Scan for the cell matching the given text and deliver its [x, y] coordinate at center. 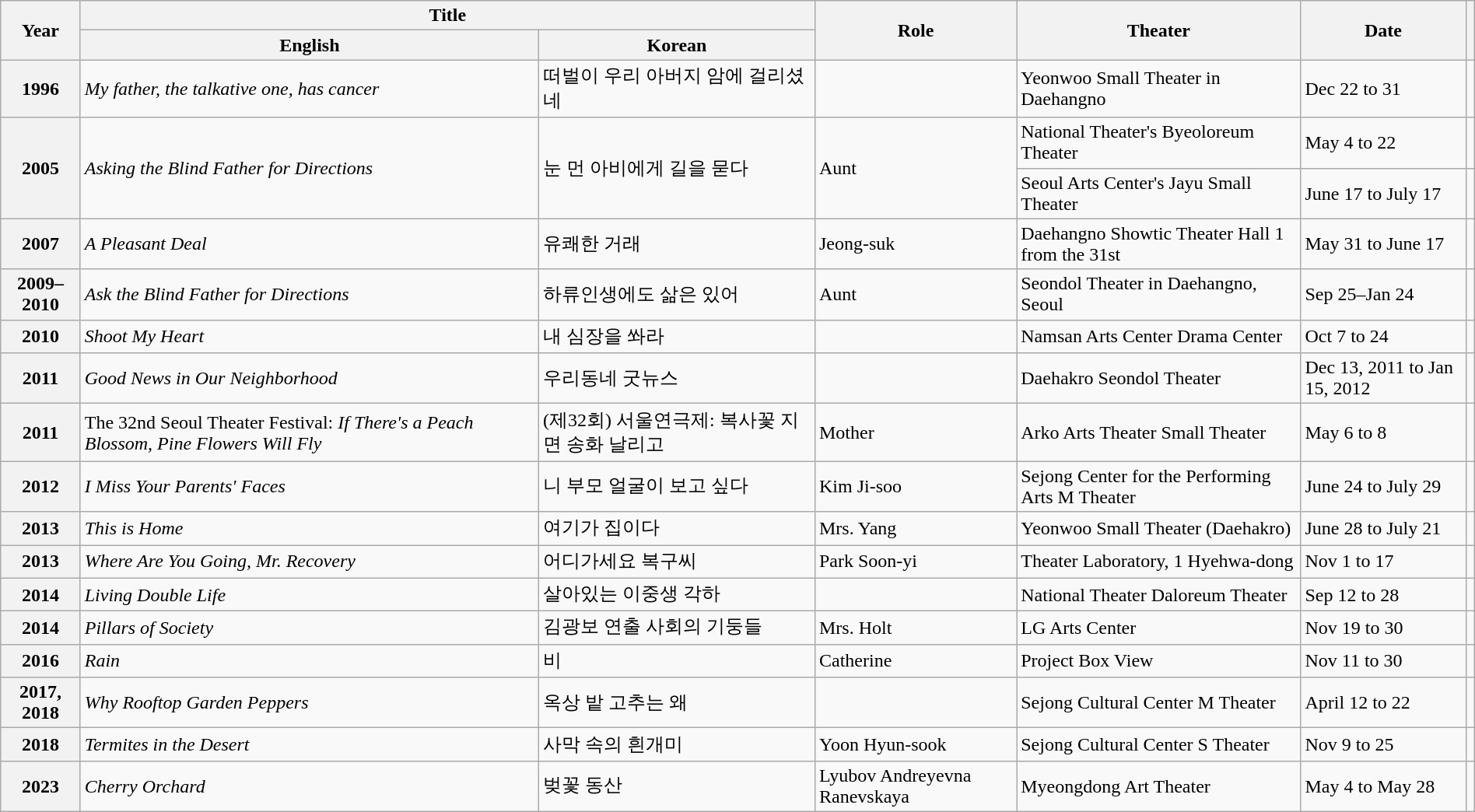
Myeongdong Art Theater [1159, 786]
Lyubov Andreyevna Ranevskaya [915, 786]
Mrs. Yang [915, 529]
여기가 집이다 [677, 529]
2005 [40, 168]
Park Soon-yi [915, 562]
하류인생에도 삶은 있어 [677, 294]
My father, the talkative one, has cancer [310, 89]
Namsan Arts Center Drama Center [1159, 336]
Mother [915, 432]
June 24 to July 29 [1383, 487]
Year [40, 30]
Shoot My Heart [310, 336]
Nov 19 to 30 [1383, 628]
I Miss Your Parents' Faces [310, 487]
2012 [40, 487]
May 31 to June 17 [1383, 244]
옥상 밭 고추는 왜 [677, 703]
김광보 연출 사회의 기둥들 [677, 628]
LG Arts Center [1159, 628]
Kim Ji-soo [915, 487]
Mrs. Holt [915, 628]
June 17 to July 17 [1383, 193]
Nov 1 to 17 [1383, 562]
The 32nd Seoul Theater Festival: If There's a Peach Blossom, Pine Flowers Will Fly [310, 432]
Pillars of Society [310, 628]
Yeonwoo Small Theater in Daehangno [1159, 89]
비 [677, 661]
Sejong Cultural Center M Theater [1159, 703]
May 4 to May 28 [1383, 786]
English [310, 45]
June 28 to July 21 [1383, 529]
Living Double Life [310, 594]
Role [915, 30]
May 4 to 22 [1383, 143]
Rain [310, 661]
Why Rooftop Garden Peppers [310, 703]
(제32회) 서울연극제: 복사꽃 지면 송화 날리고 [677, 432]
2017, 2018 [40, 703]
Project Box View [1159, 661]
Where Are You Going, Mr. Recovery [310, 562]
벚꽃 동산 [677, 786]
This is Home [310, 529]
Ask the Blind Father for Directions [310, 294]
Catherine [915, 661]
Seondol Theater in Daehangno, Seoul [1159, 294]
Cherry Orchard [310, 786]
2009–2010 [40, 294]
Sep 12 to 28 [1383, 594]
유쾌한 거래 [677, 244]
1996 [40, 89]
Yoon Hyun-sook [915, 745]
2010 [40, 336]
2018 [40, 745]
2016 [40, 661]
Sejong Center for the Performing Arts M Theater [1159, 487]
National Theater Daloreum Theater [1159, 594]
Daehangno Showtic Theater Hall 1 from the 31st [1159, 244]
Sejong Cultural Center S Theater [1159, 745]
Seoul Arts Center's Jayu Small Theater [1159, 193]
Dec 13, 2011 to Jan 15, 2012 [1383, 378]
Daehakro Seondol Theater [1159, 378]
2007 [40, 244]
Theater Laboratory, 1 Hyehwa-dong [1159, 562]
Asking the Blind Father for Directions [310, 168]
2023 [40, 786]
어디가세요 복구씨 [677, 562]
Jeong-suk [915, 244]
Dec 22 to 31 [1383, 89]
Termites in the Desert [310, 745]
눈 먼 아비에게 길을 묻다 [677, 168]
Good News in Our Neighborhood [310, 378]
떠벌이 우리 아버지 암에 걸리셨네 [677, 89]
April 12 to 22 [1383, 703]
Title [447, 16]
내 심장을 쏴라 [677, 336]
사막 속의 흰개미 [677, 745]
Yeonwoo Small Theater (Daehakro) [1159, 529]
Oct 7 to 24 [1383, 336]
Nov 9 to 25 [1383, 745]
우리동네 굿뉴스 [677, 378]
May 6 to 8 [1383, 432]
Sep 25–Jan 24 [1383, 294]
니 부모 얼굴이 보고 싶다 [677, 487]
A Pleasant Deal [310, 244]
Nov 11 to 30 [1383, 661]
살아있는 이중생 각하 [677, 594]
Theater [1159, 30]
National Theater's Byeoloreum Theater [1159, 143]
Arko Arts Theater Small Theater [1159, 432]
Korean [677, 45]
Date [1383, 30]
